Extract the (x, y) coordinate from the center of the cell holding the provided text.  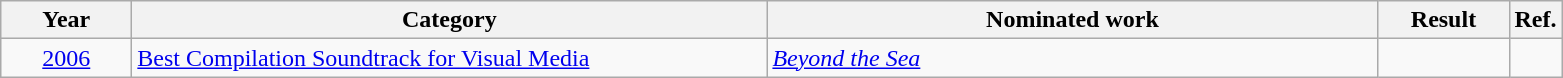
2006 (66, 58)
Result (1444, 20)
Category (450, 20)
Ref. (1536, 20)
Year (66, 20)
Nominated work (1072, 20)
Beyond the Sea (1072, 58)
Best Compilation Soundtrack for Visual Media (450, 58)
